Search for the cell housing the specified text and yield its [X, Y] center coordinate. 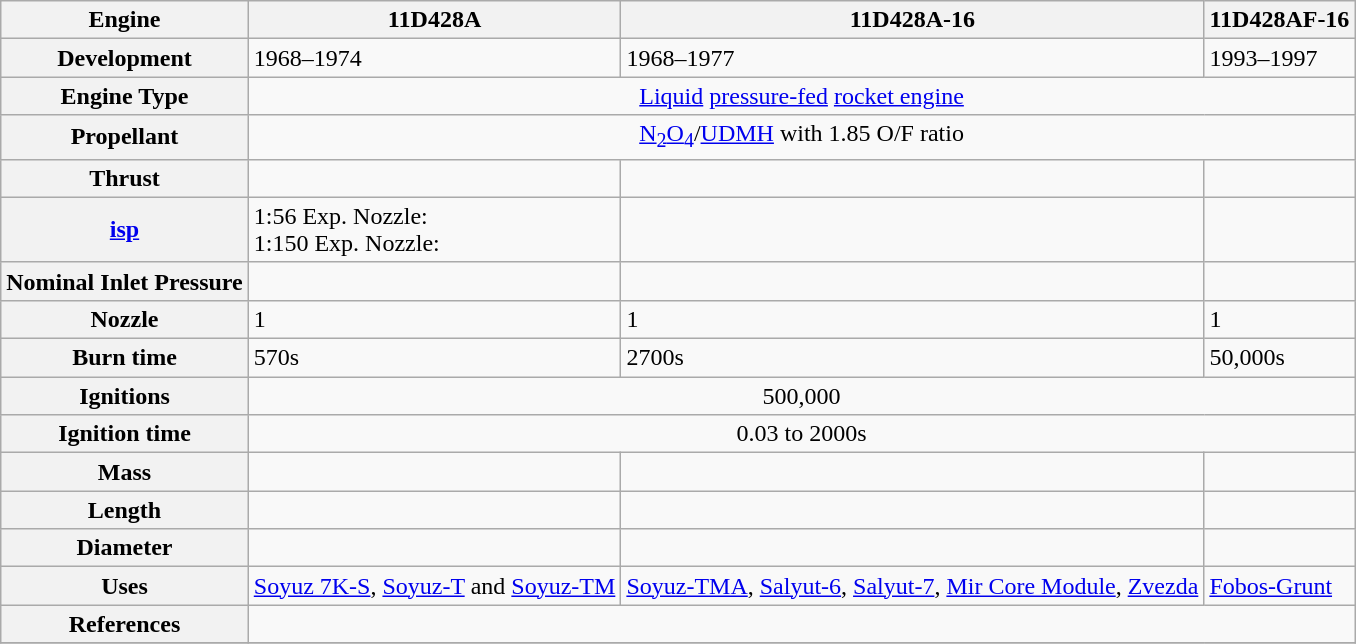
Soyuz 7K-S, Soyuz-T and Soyuz-TM [434, 586]
1968–1977 [912, 58]
N2O4/UDMH with 1.85 O/F ratio [802, 137]
Burn time [125, 358]
Nozzle [125, 319]
570s [434, 358]
Soyuz-TMA, Salyut-6, Salyut-7, Mir Core Module, Zvezda [912, 586]
isp [125, 230]
Engine Type [125, 96]
11D428AF-16 [1280, 20]
Liquid pressure-fed rocket engine [802, 96]
Nominal Inlet Pressure [125, 281]
Ignitions [125, 396]
1:56 Exp. Nozzle:1:150 Exp. Nozzle: [434, 230]
Propellant [125, 137]
1968–1974 [434, 58]
1993–1997 [1280, 58]
Uses [125, 586]
Development [125, 58]
References [125, 624]
0.03 to 2000s [802, 434]
Length [125, 510]
11D428A [434, 20]
Mass [125, 472]
Diameter [125, 548]
500,000 [802, 396]
Engine [125, 20]
Ignition time [125, 434]
Thrust [125, 178]
11D428A-16 [912, 20]
Fobos-Grunt [1280, 586]
50,000s [1280, 358]
2700s [912, 358]
